For the text-containing cell, return its midpoint in [x, y] coordinate format. 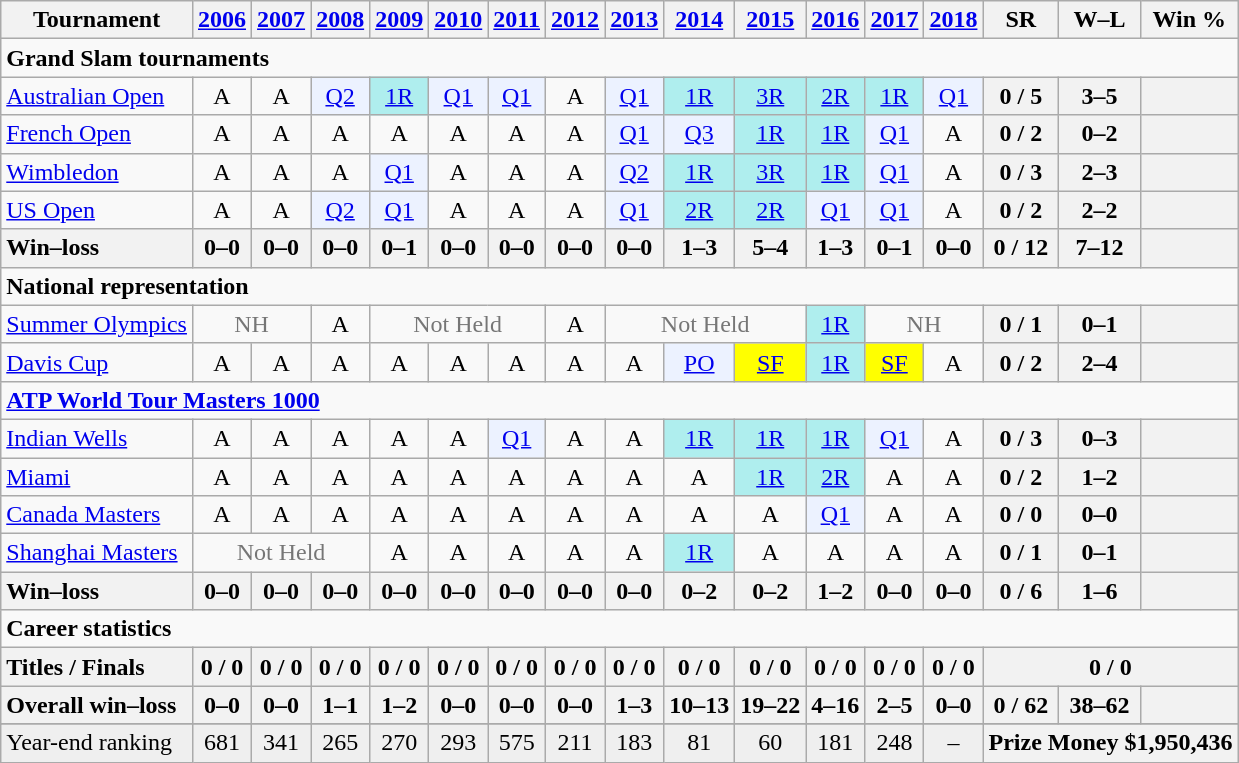
Canada Masters [97, 515]
US Open [97, 210]
2015 [770, 20]
Grand Slam tournaments [620, 58]
2012 [576, 20]
0–3 [1100, 438]
2010 [458, 20]
PO [700, 362]
2007 [282, 20]
Overall win–loss [97, 705]
19–22 [770, 705]
2–5 [894, 705]
SR [1021, 20]
60 [770, 743]
Wimbledon [97, 172]
Prize Money $1,950,436 [1110, 743]
183 [634, 743]
Shanghai Masters [97, 553]
Davis Cup [97, 362]
2011 [517, 20]
270 [400, 743]
Indian Wells [97, 438]
ATP World Tour Masters 1000 [620, 400]
0 / 5 [1021, 96]
0 / 12 [1021, 248]
French Open [97, 134]
0 / 62 [1021, 705]
Titles / Finals [97, 667]
Miami [97, 477]
Australian Open [97, 96]
2–4 [1100, 362]
Summer Olympics [97, 324]
2018 [954, 20]
2008 [340, 20]
Win % [1189, 20]
181 [836, 743]
Year-end ranking [97, 743]
38–62 [1100, 705]
2–3 [1100, 172]
211 [576, 743]
– [954, 743]
2016 [836, 20]
248 [894, 743]
3–5 [1100, 96]
W–L [1100, 20]
Career statistics [620, 629]
7–12 [1100, 248]
Tournament [97, 20]
575 [517, 743]
681 [222, 743]
2014 [700, 20]
293 [458, 743]
2013 [634, 20]
2–2 [1100, 210]
Q3 [700, 134]
2009 [400, 20]
0 / 6 [1021, 591]
1–1 [340, 705]
5–4 [770, 248]
341 [282, 743]
81 [700, 743]
10–13 [700, 705]
4–16 [836, 705]
2006 [222, 20]
265 [340, 743]
2017 [894, 20]
1–6 [1100, 591]
National representation [620, 286]
